Extract the [x, y] coordinate from the center of the cell holding the provided text.  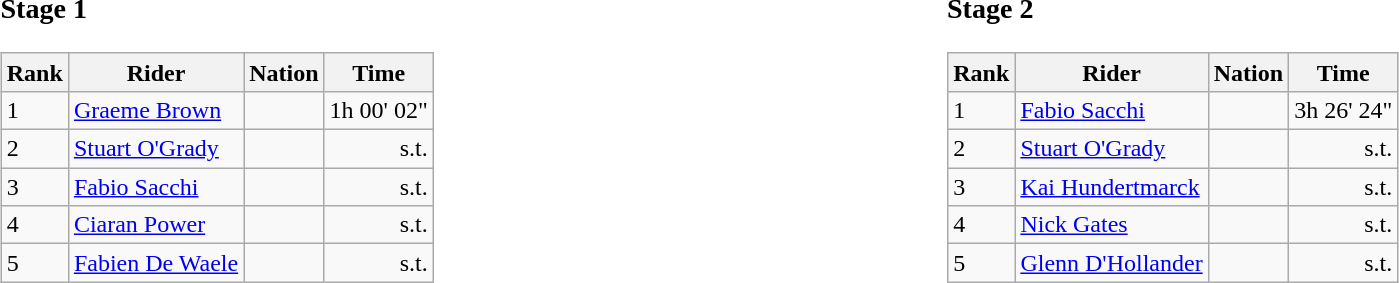
Nick Gates [1112, 225]
Graeme Brown [156, 110]
3h 26' 24" [1344, 110]
Ciaran Power [156, 225]
Fabien De Waele [156, 263]
Glenn D'Hollander [1112, 263]
1h 00' 02" [378, 110]
Kai Hundertmarck [1112, 187]
